Detect which cell encompasses the target text, then output its [X, Y] center coordinate. 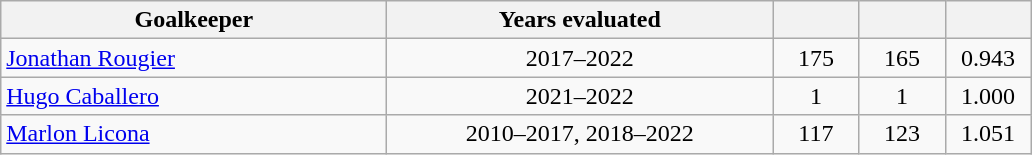
Years evaluated [580, 20]
117 [816, 134]
1.000 [988, 96]
2017–2022 [580, 58]
2021–2022 [580, 96]
0.943 [988, 58]
123 [902, 134]
165 [902, 58]
1.051 [988, 134]
Jonathan Rougier [194, 58]
Goalkeeper [194, 20]
Hugo Caballero [194, 96]
175 [816, 58]
2010–2017, 2018–2022 [580, 134]
Marlon Licona [194, 134]
